For the text-containing cell, return its midpoint in [x, y] coordinate format. 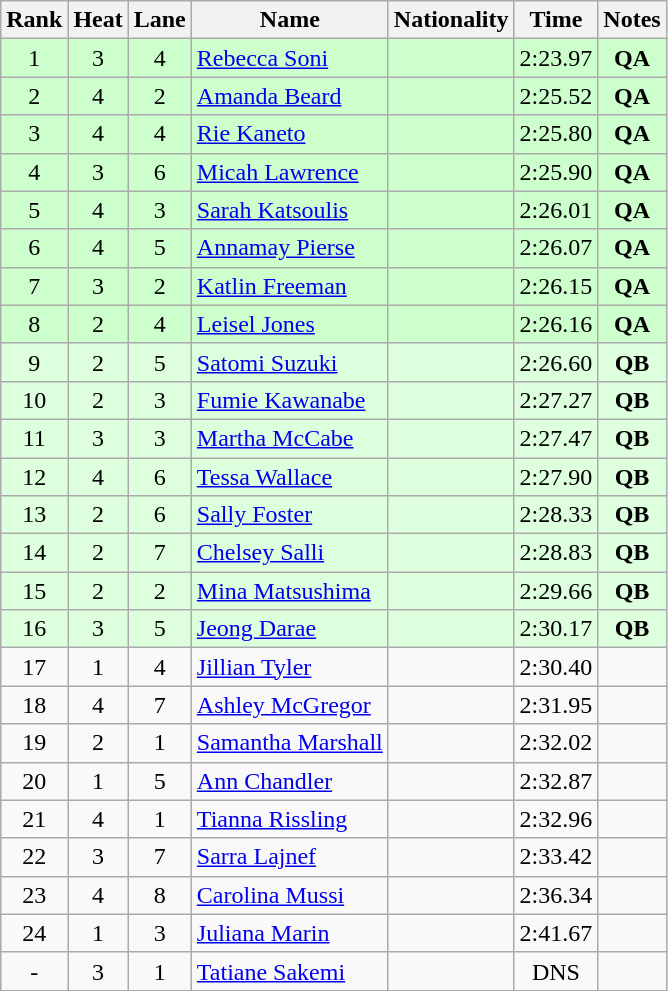
Heat [98, 20]
Jeong Darae [290, 629]
Jillian Tyler [290, 667]
Chelsey Salli [290, 553]
15 [34, 591]
Fumie Kawanabe [290, 400]
12 [34, 477]
Name [290, 20]
Tessa Wallace [290, 477]
Leisel Jones [290, 324]
Martha McCabe [290, 438]
14 [34, 553]
2:28.83 [556, 553]
Tianna Rissling [290, 819]
20 [34, 781]
2:32.02 [556, 743]
2:27.27 [556, 400]
Notes [632, 20]
2:27.47 [556, 438]
2:30.40 [556, 667]
11 [34, 438]
2:29.66 [556, 591]
19 [34, 743]
Katlin Freeman [290, 286]
21 [34, 819]
2:36.34 [556, 895]
Lane [160, 20]
Mina Matsushima [290, 591]
DNS [556, 971]
Ann Chandler [290, 781]
Micah Lawrence [290, 172]
18 [34, 705]
Sarah Katsoulis [290, 210]
2:32.96 [556, 819]
2:27.90 [556, 477]
Samantha Marshall [290, 743]
10 [34, 400]
Sally Foster [290, 515]
Ashley McGregor [290, 705]
Sarra Lajnef [290, 857]
2:33.42 [556, 857]
2:30.17 [556, 629]
Rie Kaneto [290, 134]
2:25.90 [556, 172]
Annamay Pierse [290, 248]
2:26.07 [556, 248]
2:26.60 [556, 362]
2:26.01 [556, 210]
22 [34, 857]
24 [34, 933]
9 [34, 362]
2:23.97 [556, 58]
Rebecca Soni [290, 58]
Rank [34, 20]
2:41.67 [556, 933]
Carolina Mussi [290, 895]
2:26.16 [556, 324]
Nationality [451, 20]
Time [556, 20]
13 [34, 515]
Juliana Marin [290, 933]
Satomi Suzuki [290, 362]
2:28.33 [556, 515]
2:32.87 [556, 781]
2:26.15 [556, 286]
2:31.95 [556, 705]
2:25.52 [556, 96]
23 [34, 895]
Amanda Beard [290, 96]
17 [34, 667]
- [34, 971]
16 [34, 629]
Tatiane Sakemi [290, 971]
2:25.80 [556, 134]
